For the text-containing cell, return its midpoint in [X, Y] coordinate format. 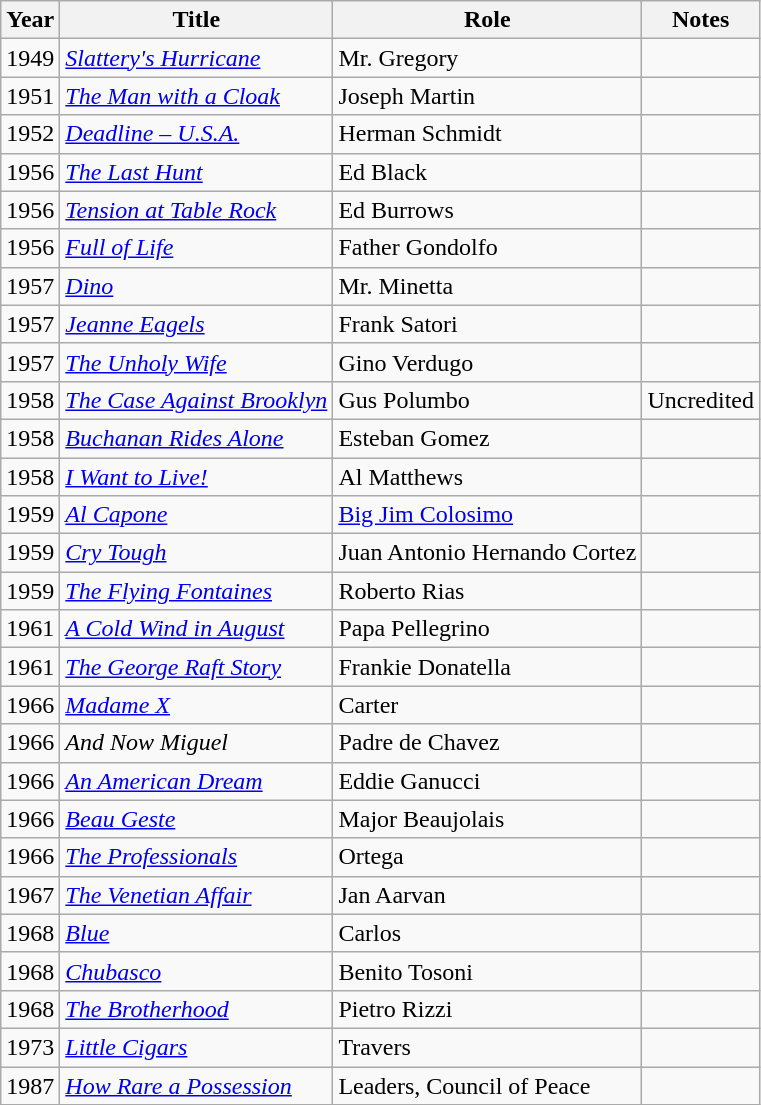
1967 [30, 895]
The Flying Fontaines [196, 591]
Uncredited [701, 400]
Deadline – U.S.A. [196, 134]
Frankie Donatella [488, 667]
Blue [196, 933]
Benito Tosoni [488, 971]
Beau Geste [196, 819]
Eddie Ganucci [488, 781]
An American Dream [196, 781]
Notes [701, 20]
The Last Hunt [196, 172]
Leaders, Council of Peace [488, 1085]
Esteban Gomez [488, 438]
Dino [196, 286]
Al Matthews [488, 477]
Role [488, 20]
The Unholy Wife [196, 362]
1951 [30, 96]
Mr. Minetta [488, 286]
Ed Burrows [488, 210]
The Venetian Affair [196, 895]
Ed Black [488, 172]
Mr. Gregory [488, 58]
Year [30, 20]
1949 [30, 58]
Roberto Rias [488, 591]
A Cold Wind in August [196, 629]
The Brotherhood [196, 1009]
Chubasco [196, 971]
Carlos [488, 933]
Joseph Martin [488, 96]
1952 [30, 134]
The Case Against Brooklyn [196, 400]
How Rare a Possession [196, 1085]
1987 [30, 1085]
Major Beaujolais [488, 819]
Title [196, 20]
Buchanan Rides Alone [196, 438]
The George Raft Story [196, 667]
Father Gondolfo [488, 248]
Big Jim Colosimo [488, 515]
Gino Verdugo [488, 362]
Papa Pellegrino [488, 629]
The Man with a Cloak [196, 96]
Al Capone [196, 515]
Gus Polumbo [488, 400]
1973 [30, 1047]
The Professionals [196, 857]
Herman Schmidt [488, 134]
Slattery's Hurricane [196, 58]
Full of Life [196, 248]
Jeanne Eagels [196, 324]
Juan Antonio Hernando Cortez [488, 553]
Ortega [488, 857]
Carter [488, 705]
Tension at Table Rock [196, 210]
Jan Aarvan [488, 895]
Frank Satori [488, 324]
Pietro Rizzi [488, 1009]
Padre de Chavez [488, 743]
Little Cigars [196, 1047]
Cry Tough [196, 553]
Travers [488, 1047]
Madame X [196, 705]
I Want to Live! [196, 477]
And Now Miguel [196, 743]
